Provide the [X, Y] coordinate of the cell's center where the given text is located.  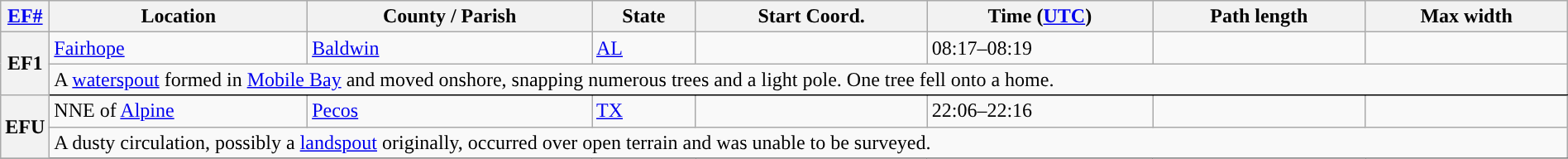
NNE of Alpine [179, 111]
22:06–22:16 [1040, 111]
Baldwin [450, 48]
EF1 [25, 64]
Fairhope [179, 48]
TX [644, 111]
EF# [25, 17]
Location [179, 17]
Time (UTC) [1040, 17]
Max width [1466, 17]
A dusty circulation, possibly a landspout originally, occurred over open terrain and was unable to be surveyed. [809, 142]
Path length [1259, 17]
Pecos [450, 111]
County / Parish [450, 17]
Start Coord. [811, 17]
A waterspout formed in Mobile Bay and moved onshore, snapping numerous trees and a light pole. One tree fell onto a home. [809, 79]
08:17–08:19 [1040, 48]
EFU [25, 127]
State [644, 17]
AL [644, 48]
